Capture the cell that displays the provided text and extract its (x, y) central coordinate. 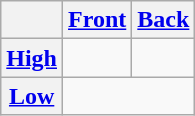
Front (98, 20)
Back (164, 20)
Low (32, 96)
High (32, 58)
